Find where the given text appears and provide that cell's center as (x, y) coordinate. 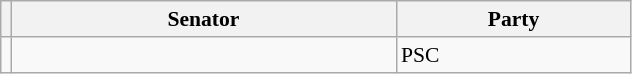
PSC (514, 55)
Senator (204, 19)
Party (514, 19)
